Return the (x, y) coordinate for the center point of the cell that contains the specified text.  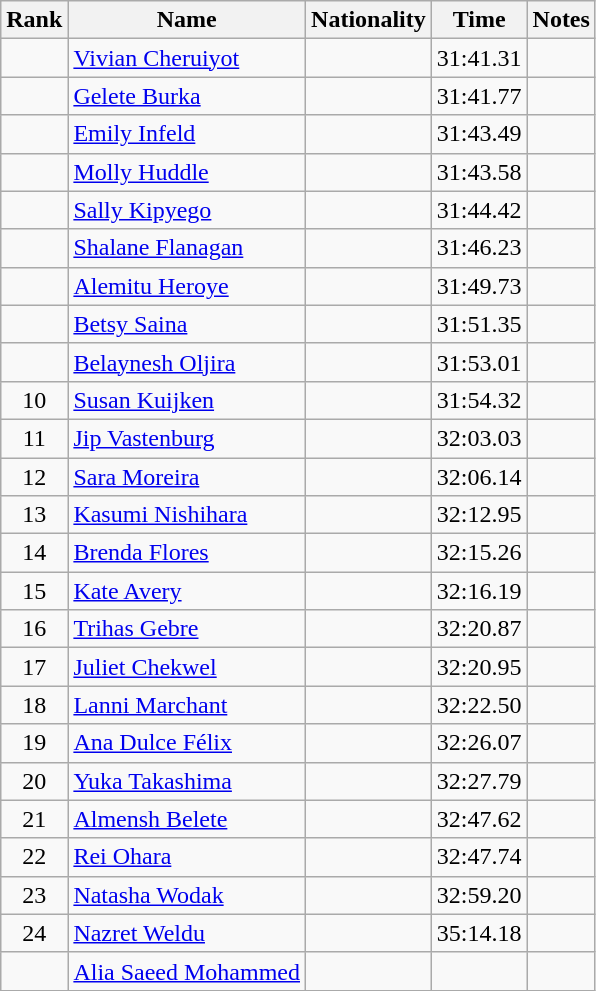
Betsy Saina (187, 324)
Nazret Weldu (187, 933)
Trihas Gebre (187, 629)
Nationality (369, 20)
31:43.49 (479, 134)
31:41.31 (479, 58)
Sally Kipyego (187, 210)
31:46.23 (479, 248)
32:47.62 (479, 819)
Alia Saeed Mohammed (187, 971)
32:03.03 (479, 438)
Name (187, 20)
31:41.77 (479, 96)
32:12.95 (479, 515)
Susan Kuijken (187, 400)
32:27.79 (479, 781)
35:14.18 (479, 933)
Gelete Burka (187, 96)
31:51.35 (479, 324)
31:54.32 (479, 400)
Lanni Marchant (187, 705)
Belaynesh Oljira (187, 362)
32:47.74 (479, 857)
Jip Vastenburg (187, 438)
20 (34, 781)
Almensh Belete (187, 819)
16 (34, 629)
32:20.87 (479, 629)
Shalane Flanagan (187, 248)
31:44.42 (479, 210)
31:53.01 (479, 362)
Brenda Flores (187, 553)
31:43.58 (479, 172)
21 (34, 819)
Alemitu Heroye (187, 286)
14 (34, 553)
Vivian Cheruiyot (187, 58)
17 (34, 667)
32:06.14 (479, 477)
Juliet Chekwel (187, 667)
24 (34, 933)
Notes (561, 20)
11 (34, 438)
32:59.20 (479, 895)
Rank (34, 20)
Natasha Wodak (187, 895)
12 (34, 477)
15 (34, 591)
32:22.50 (479, 705)
Molly Huddle (187, 172)
10 (34, 400)
32:15.26 (479, 553)
31:49.73 (479, 286)
32:26.07 (479, 743)
22 (34, 857)
Sara Moreira (187, 477)
Time (479, 20)
Ana Dulce Félix (187, 743)
13 (34, 515)
Kasumi Nishihara (187, 515)
23 (34, 895)
Kate Avery (187, 591)
18 (34, 705)
Emily Infeld (187, 134)
19 (34, 743)
32:16.19 (479, 591)
Yuka Takashima (187, 781)
32:20.95 (479, 667)
Rei Ohara (187, 857)
